Provide the (x, y) coordinate of the cell's center where the given text is located.  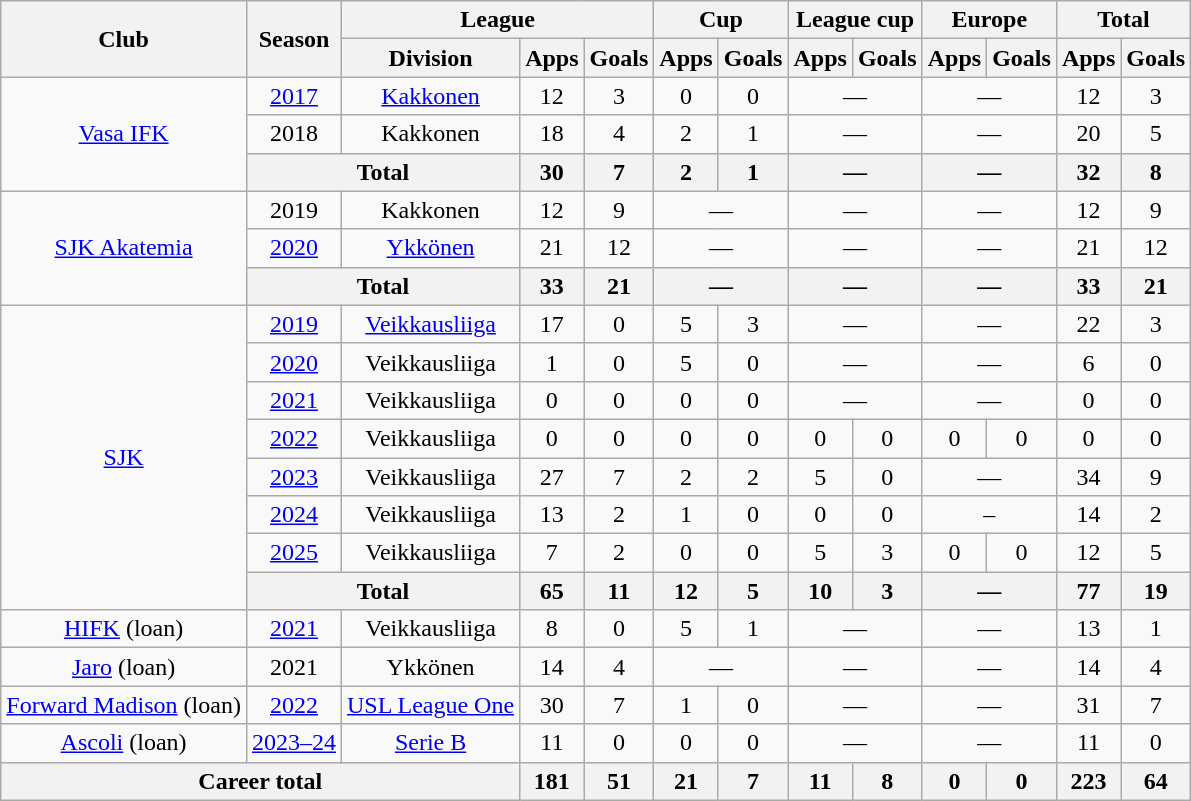
77 (1088, 591)
22 (1088, 324)
– (989, 515)
2025 (294, 553)
181 (552, 781)
64 (1156, 781)
51 (619, 781)
Jaro (loan) (124, 667)
17 (552, 324)
Serie B (431, 743)
20 (1088, 134)
SJK (124, 457)
65 (552, 591)
223 (1088, 781)
Club (124, 39)
31 (1088, 705)
Career total (260, 781)
Europe (989, 20)
League cup (855, 20)
19 (1156, 591)
2023 (294, 477)
Cup (721, 20)
10 (820, 591)
18 (552, 134)
32 (1088, 172)
Season (294, 39)
Vasa IFK (124, 134)
Forward Madison (loan) (124, 705)
34 (1088, 477)
Ascoli (loan) (124, 743)
6 (1088, 362)
SJK Akatemia (124, 248)
2024 (294, 515)
League (498, 20)
2017 (294, 96)
HIFK (loan) (124, 629)
Division (431, 58)
2018 (294, 134)
27 (552, 477)
USL League One (431, 705)
2023–24 (294, 743)
